Return the [x, y] coordinate for the center point of the cell that contains the specified text.  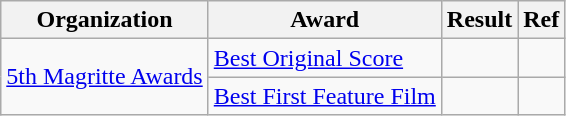
Best Original Score [324, 58]
Result [479, 20]
Ref [542, 20]
Award [324, 20]
5th Magritte Awards [104, 77]
Best First Feature Film [324, 96]
Organization [104, 20]
